Identify which cell holds the provided text, then report its (x, y) central coordinate. 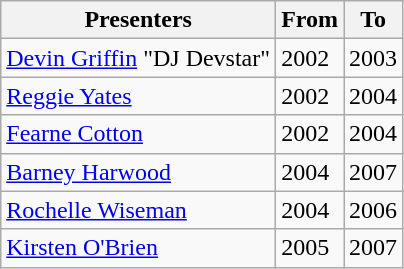
Rochelle Wiseman (138, 210)
Presenters (138, 20)
2005 (310, 248)
2003 (374, 58)
2006 (374, 210)
Fearne Cotton (138, 134)
To (374, 20)
Kirsten O'Brien (138, 248)
Reggie Yates (138, 96)
Barney Harwood (138, 172)
From (310, 20)
Devin Griffin "DJ Devstar" (138, 58)
